Locate the cell with the specified text and output its (X, Y) center coordinate. 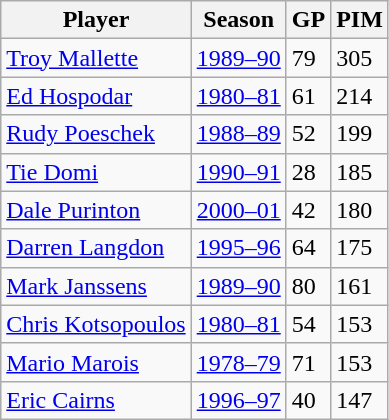
Dale Purinton (96, 210)
71 (308, 362)
Darren Langdon (96, 248)
64 (308, 248)
2000–01 (238, 210)
1990–91 (238, 172)
42 (308, 210)
79 (308, 58)
214 (360, 96)
161 (360, 286)
Ed Hospodar (96, 96)
305 (360, 58)
Chris Kotsopoulos (96, 324)
Mario Marois (96, 362)
Mark Janssens (96, 286)
Rudy Poeschek (96, 134)
185 (360, 172)
GP (308, 20)
54 (308, 324)
28 (308, 172)
Eric Cairns (96, 400)
PIM (360, 20)
Troy Mallette (96, 58)
1996–97 (238, 400)
40 (308, 400)
Player (96, 20)
61 (308, 96)
1978–79 (238, 362)
199 (360, 134)
Tie Domi (96, 172)
180 (360, 210)
175 (360, 248)
147 (360, 400)
1995–96 (238, 248)
Season (238, 20)
80 (308, 286)
52 (308, 134)
1988–89 (238, 134)
